Search for the cell housing the specified text and yield its [x, y] center coordinate. 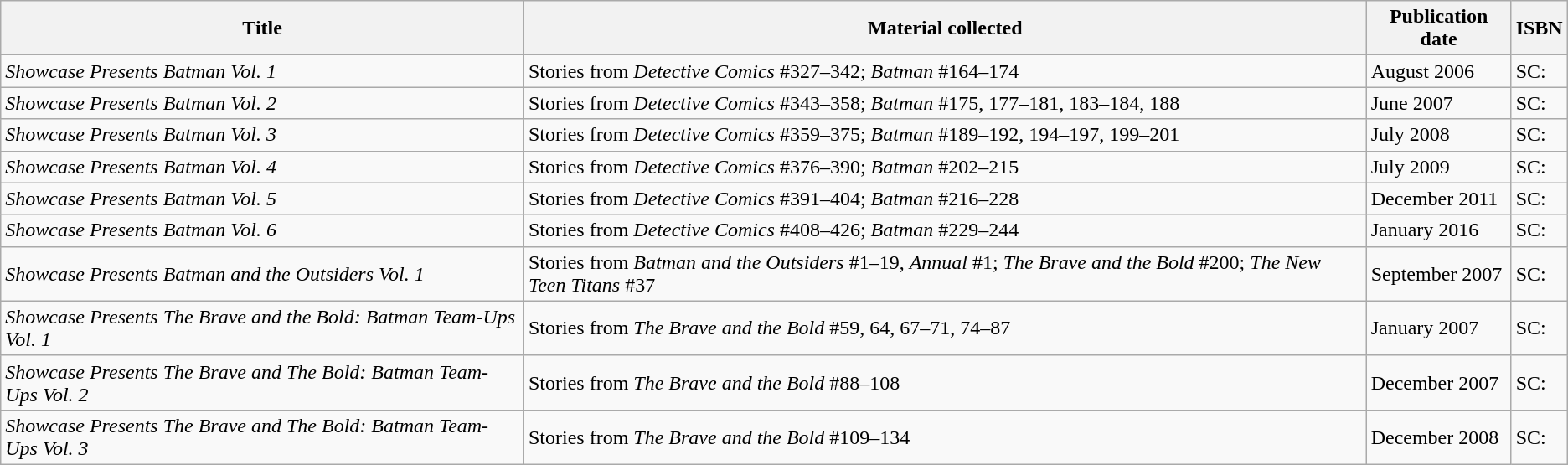
Title [263, 28]
Stories from Detective Comics #408–426; Batman #229–244 [945, 230]
Showcase Presents Batman Vol. 1 [263, 71]
Publication date [1439, 28]
Showcase Presents Batman and the Outsiders Vol. 1 [263, 273]
Showcase Presents Batman Vol. 3 [263, 135]
January 2007 [1439, 328]
Showcase Presents Batman Vol. 4 [263, 167]
Stories from Detective Comics #327–342; Batman #164–174 [945, 71]
Showcase Presents The Brave and The Bold: Batman Team-Ups Vol. 2 [263, 382]
January 2016 [1439, 230]
Stories from The Brave and the Bold #109–134 [945, 437]
August 2006 [1439, 71]
Stories from Detective Comics #359–375; Batman #189–192, 194–197, 199–201 [945, 135]
Stories from Detective Comics #376–390; Batman #202–215 [945, 167]
Stories from Batman and the Outsiders #1–19, Annual #1; The Brave and the Bold #200; The New Teen Titans #37 [945, 273]
December 2011 [1439, 199]
Showcase Presents Batman Vol. 6 [263, 230]
September 2007 [1439, 273]
Showcase Presents The Brave and The Bold: Batman Team-Ups Vol. 3 [263, 437]
Showcase Presents Batman Vol. 5 [263, 199]
July 2008 [1439, 135]
Stories from The Brave and the Bold #59, 64, 67–71, 74–87 [945, 328]
Showcase Presents Batman Vol. 2 [263, 103]
Stories from Detective Comics #391–404; Batman #216–228 [945, 199]
July 2009 [1439, 167]
December 2008 [1439, 437]
December 2007 [1439, 382]
ISBN [1540, 28]
Stories from Detective Comics #343–358; Batman #175, 177–181, 183–184, 188 [945, 103]
Material collected [945, 28]
June 2007 [1439, 103]
Stories from The Brave and the Bold #88–108 [945, 382]
Showcase Presents The Brave and the Bold: Batman Team-Ups Vol. 1 [263, 328]
